Scan for the cell matching the given text and deliver its [X, Y] coordinate at center. 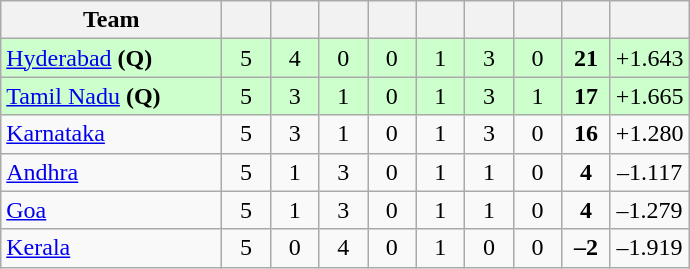
+1.643 [650, 58]
–2 [586, 248]
16 [586, 134]
Kerala [112, 248]
–1.117 [650, 172]
17 [586, 96]
21 [586, 58]
Karnataka [112, 134]
Tamil Nadu (Q) [112, 96]
Goa [112, 210]
+1.280 [650, 134]
–1.919 [650, 248]
Team [112, 20]
Hyderabad (Q) [112, 58]
+1.665 [650, 96]
Andhra [112, 172]
–1.279 [650, 210]
